Scan for the cell matching the given text and deliver its (X, Y) coordinate at center. 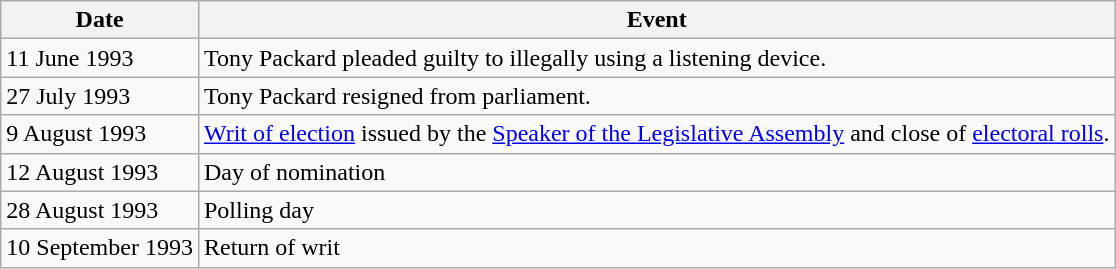
12 August 1993 (100, 172)
9 August 1993 (100, 134)
28 August 1993 (100, 210)
Return of writ (656, 248)
Tony Packard pleaded guilty to illegally using a listening device. (656, 58)
Event (656, 20)
27 July 1993 (100, 96)
11 June 1993 (100, 58)
Tony Packard resigned from parliament. (656, 96)
Date (100, 20)
Day of nomination (656, 172)
Writ of election issued by the Speaker of the Legislative Assembly and close of electoral rolls. (656, 134)
10 September 1993 (100, 248)
Polling day (656, 210)
